Detect which cell encompasses the target text, then output its (X, Y) center coordinate. 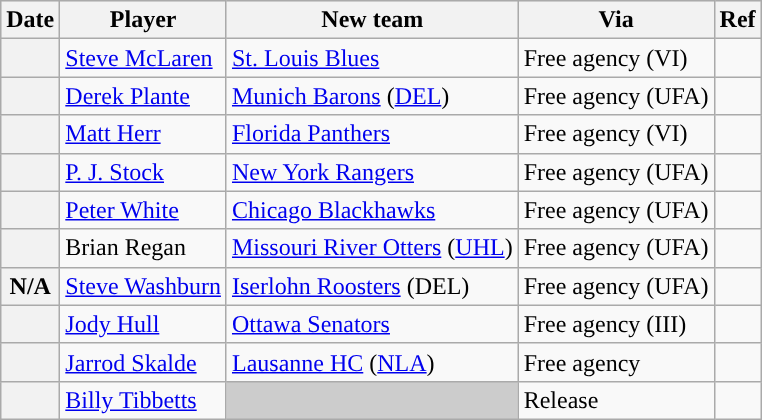
Release (616, 400)
Jody Hull (144, 324)
Florida Panthers (372, 134)
Derek Plante (144, 96)
Peter White (144, 210)
Chicago Blackhawks (372, 210)
Iserlohn Roosters (DEL) (372, 286)
Billy Tibbetts (144, 400)
Lausanne HC (NLA) (372, 362)
New York Rangers (372, 172)
Missouri River Otters (UHL) (372, 248)
St. Louis Blues (372, 58)
Brian Regan (144, 248)
Steve Washburn (144, 286)
Player (144, 20)
Munich Barons (DEL) (372, 96)
Ottawa Senators (372, 324)
New team (372, 20)
Date (30, 20)
Free agency (616, 362)
Via (616, 20)
N/A (30, 286)
Steve McLaren (144, 58)
Ref (738, 20)
P. J. Stock (144, 172)
Free agency (III) (616, 324)
Jarrod Skalde (144, 362)
Matt Herr (144, 134)
